Scan for the cell matching the given text and deliver its (x, y) coordinate at center. 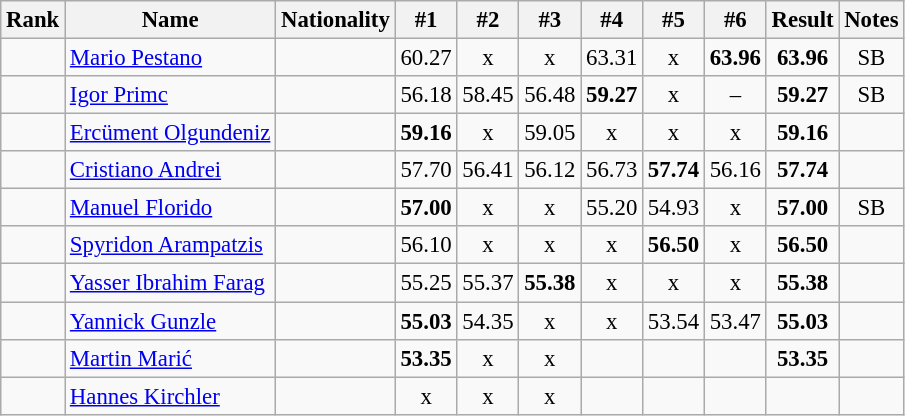
#1 (426, 20)
53.47 (735, 321)
Yasser Ibrahim Farag (170, 283)
Martin Marić (170, 358)
Name (170, 20)
56.48 (550, 95)
56.41 (488, 170)
Manuel Florido (170, 208)
Hannes Kirchler (170, 396)
Cristiano Andrei (170, 170)
54.93 (674, 208)
Nationality (336, 20)
Spyridon Arampatzis (170, 245)
Mario Pestano (170, 58)
Igor Primc (170, 95)
#3 (550, 20)
56.10 (426, 245)
Notes (872, 20)
56.12 (550, 170)
#5 (674, 20)
– (735, 95)
#6 (735, 20)
63.31 (612, 58)
55.25 (426, 283)
60.27 (426, 58)
54.35 (488, 321)
#4 (612, 20)
59.05 (550, 133)
Result (802, 20)
#2 (488, 20)
55.20 (612, 208)
Rank (33, 20)
Yannick Gunzle (170, 321)
56.73 (612, 170)
55.37 (488, 283)
53.54 (674, 321)
58.45 (488, 95)
57.70 (426, 170)
56.16 (735, 170)
Ercüment Olgundeniz (170, 133)
56.18 (426, 95)
